Locate the cell with the specified text and output its (X, Y) center coordinate. 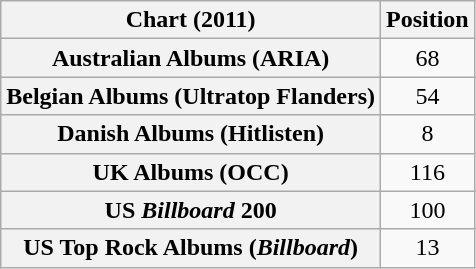
Australian Albums (ARIA) (191, 58)
US Top Rock Albums (Billboard) (191, 248)
13 (428, 248)
116 (428, 172)
US Billboard 200 (191, 210)
68 (428, 58)
8 (428, 134)
100 (428, 210)
Chart (2011) (191, 20)
Belgian Albums (Ultratop Flanders) (191, 96)
UK Albums (OCC) (191, 172)
54 (428, 96)
Danish Albums (Hitlisten) (191, 134)
Position (428, 20)
